Output the [x, y] coordinate of the center of the cell containing the given text.  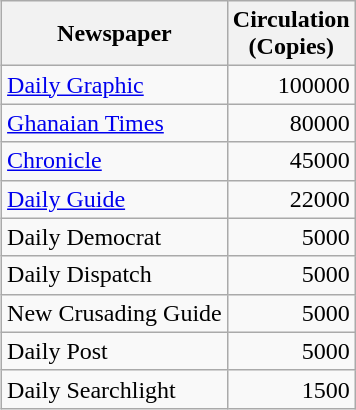
Chronicle [115, 161]
Ghanaian Times [115, 123]
New Crusading Guide [115, 313]
Daily Graphic [115, 85]
Daily Dispatch [115, 275]
Daily Searchlight [115, 389]
100000 [291, 85]
Newspaper [115, 34]
80000 [291, 123]
22000 [291, 199]
1500 [291, 389]
Daily Democrat [115, 237]
Daily Guide [115, 199]
Circulation(Copies) [291, 34]
Daily Post [115, 351]
45000 [291, 161]
